Output the (x, y) coordinate of the center of the cell containing the given text.  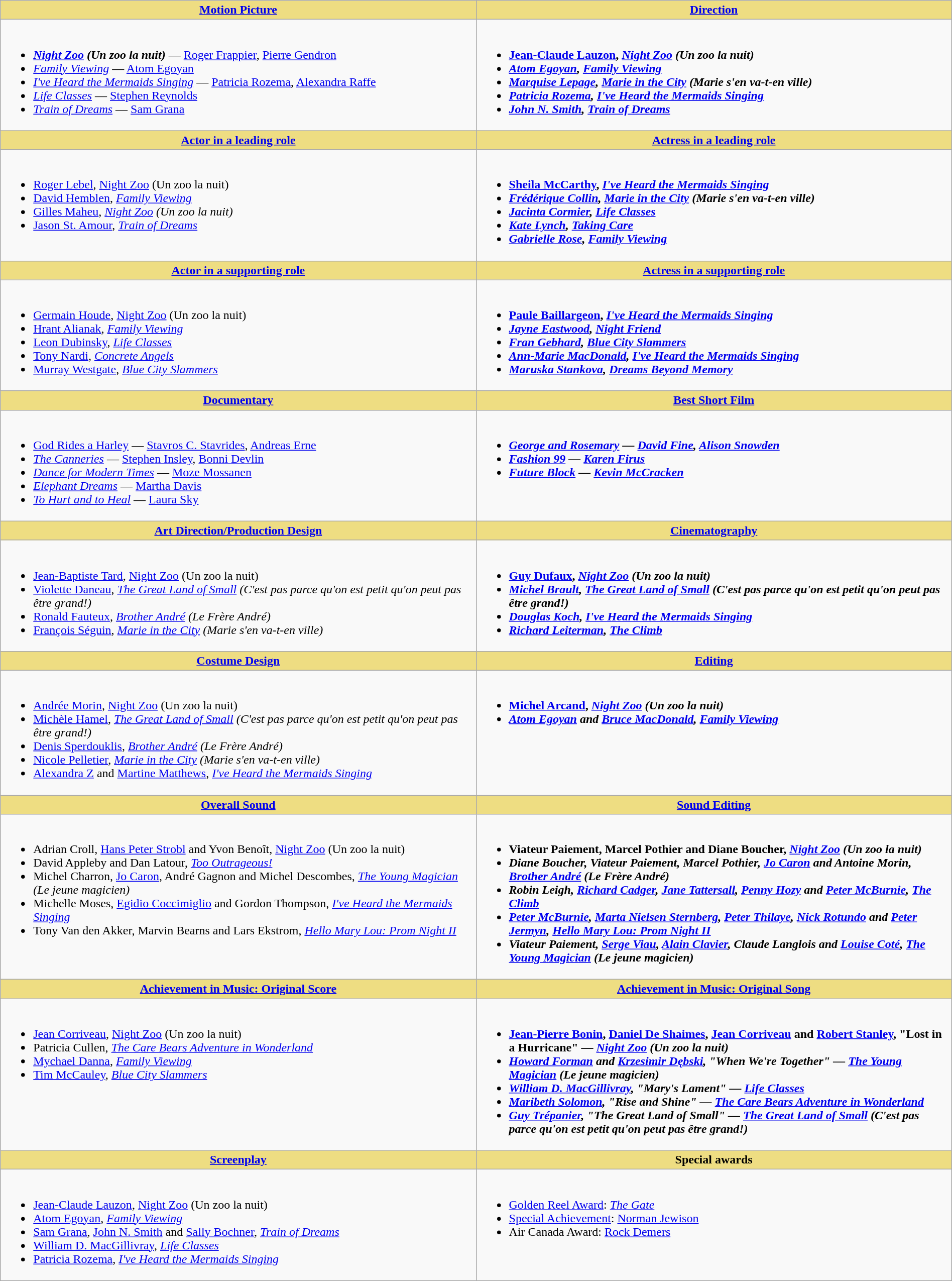
Actor in a leading role (238, 140)
Documentary (238, 400)
George and Rosemary — David Fine, Alison SnowdenFashion 99 — Karen FirusFuture Block — Kevin McCracken (714, 465)
Special awards (714, 1160)
Art Direction/Production Design (238, 530)
Direction (714, 10)
Roger Lebel, Night Zoo (Un zoo la nuit)David Hemblen, Family ViewingGilles Maheu, Night Zoo (Un zoo la nuit)Jason St. Amour, Train of Dreams (238, 205)
Achievement in Music: Original Song (714, 989)
Actress in a supporting role (714, 270)
Achievement in Music: Original Score (238, 989)
Sound Editing (714, 804)
Screenplay (238, 1160)
Overall Sound (238, 804)
Motion Picture (238, 10)
Cinematography (714, 530)
Golden Reel Award: The GateSpecial Achievement: Norman JewisonAir Canada Award: Rock Demers (714, 1225)
Michel Arcand, Night Zoo (Un zoo la nuit)Atom Egoyan and Bruce MacDonald, Family Viewing (714, 732)
Actress in a leading role (714, 140)
Best Short Film (714, 400)
Costume Design (238, 661)
Actor in a supporting role (238, 270)
Editing (714, 661)
